Find where the given text appears and provide that cell's center as [x, y] coordinate. 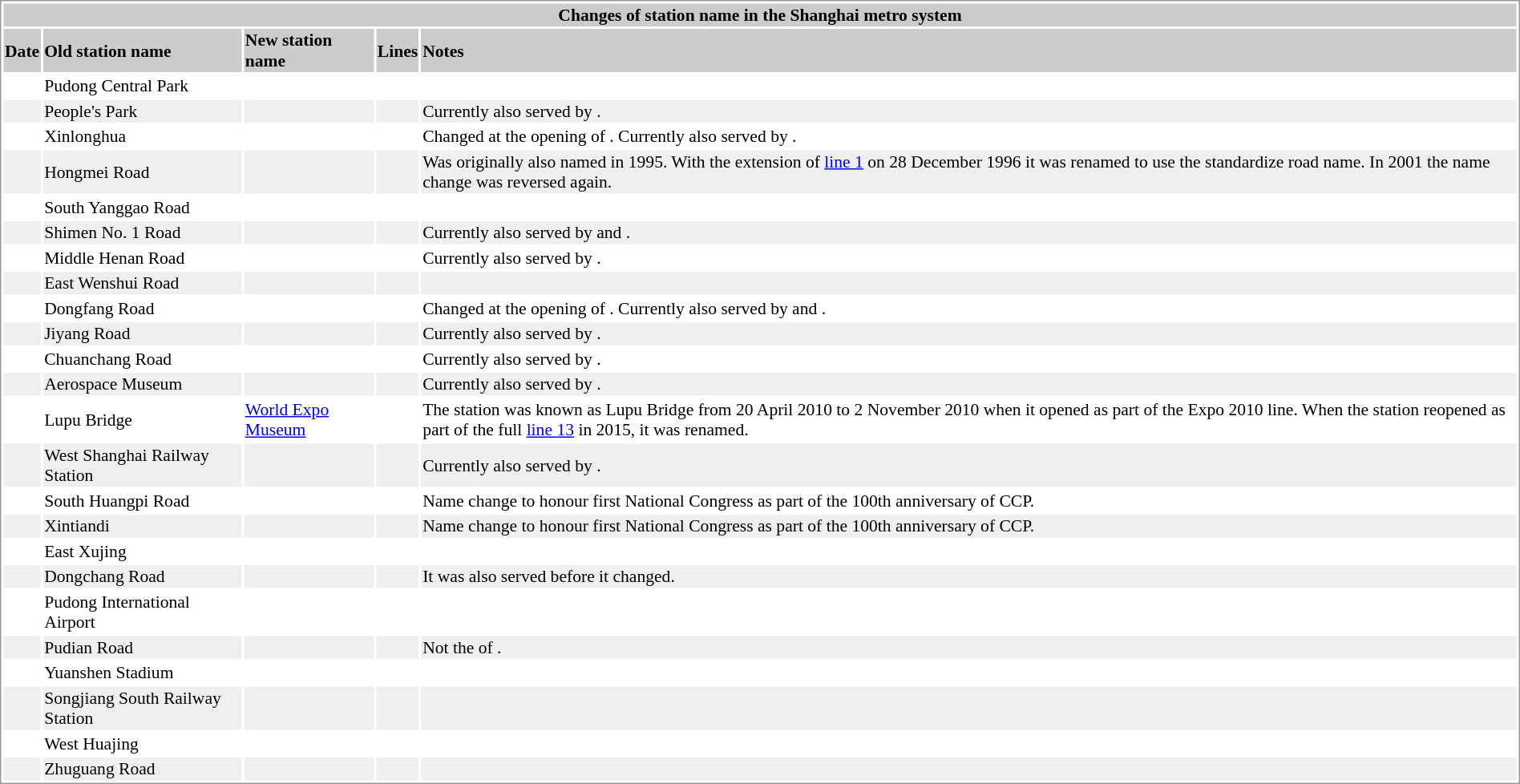
Date [22, 51]
World Expo Museum [309, 419]
Jiyang Road [143, 333]
Zhuguang Road [143, 769]
Old station name [143, 51]
Yuanshen Stadium [143, 673]
East Wenshui Road [143, 283]
Songjiang South Railway Station [143, 708]
Lines [398, 51]
Chuanchang Road [143, 359]
Xinlonghua [143, 136]
Aerospace Museum [143, 384]
Changed at the opening of . Currently also served by . [969, 136]
Pudong Central Park [143, 86]
Currently also served by and . [969, 232]
Pudian Road [143, 648]
Dongchang Road [143, 576]
South Yanggao Road [143, 207]
Pudong International Airport [143, 612]
West Huajing [143, 744]
Hongmei Road [143, 172]
East Xujing [143, 552]
Lupu Bridge [143, 419]
Not the of . [969, 648]
South Huangpi Road [143, 500]
Dongfang Road [143, 308]
Xintiandi [143, 526]
Shimen No. 1 Road [143, 232]
Changed at the opening of . Currently also served by and . [969, 308]
West Shanghai Railway Station [143, 466]
It was also served before it changed. [969, 576]
People's Park [143, 111]
Middle Henan Road [143, 258]
Notes [969, 51]
New station name [309, 51]
Changes of station name in the Shanghai metro system [760, 14]
